Capture the cell that displays the provided text and extract its (x, y) central coordinate. 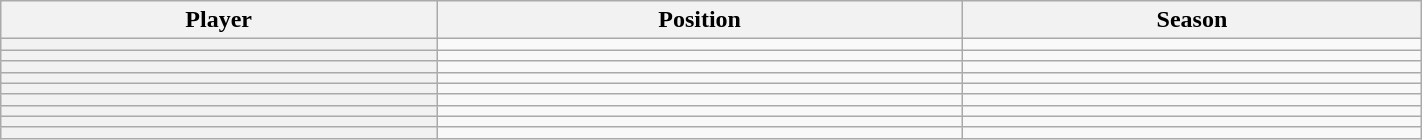
Player (219, 20)
Position (700, 20)
Season (1192, 20)
